For the text-containing cell, return its midpoint in [x, y] coordinate format. 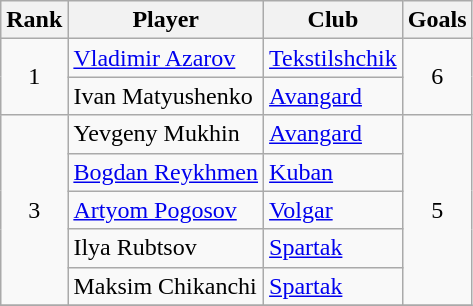
Volgar [334, 210]
1 [34, 77]
Kuban [334, 172]
5 [437, 210]
Ilya Rubtsov [166, 248]
Player [166, 20]
3 [34, 210]
Yevgeny Mukhin [166, 134]
Tekstilshchik [334, 58]
Goals [437, 20]
Bogdan Reykhmen [166, 172]
Vladimir Azarov [166, 58]
Artyom Pogosov [166, 210]
Club [334, 20]
Ivan Matyushenko [166, 96]
6 [437, 77]
Maksim Chikanchi [166, 286]
Rank [34, 20]
